From the cell containing the given text, extract its center point as (X, Y) coordinate. 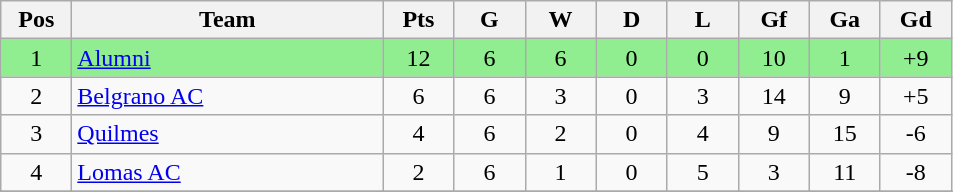
Ga (844, 20)
-6 (916, 134)
Belgrano AC (228, 96)
Lomas AC (228, 172)
15 (844, 134)
Quilmes (228, 134)
+9 (916, 58)
11 (844, 172)
+5 (916, 96)
L (702, 20)
W (560, 20)
Alumni (228, 58)
Gf (774, 20)
Gd (916, 20)
5 (702, 172)
12 (418, 58)
Pts (418, 20)
D (632, 20)
G (490, 20)
10 (774, 58)
Team (228, 20)
-8 (916, 172)
14 (774, 96)
Pos (36, 20)
